Scan for the cell matching the given text and deliver its (x, y) coordinate at center. 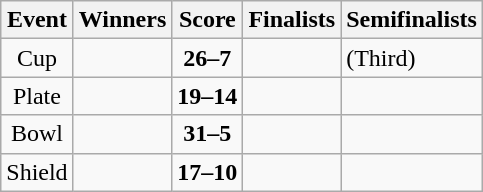
Winners (122, 20)
Semifinalists (412, 20)
Score (208, 20)
17–10 (208, 172)
(Third) (412, 58)
26–7 (208, 58)
31–5 (208, 134)
Cup (37, 58)
Event (37, 20)
Plate (37, 96)
Bowl (37, 134)
Shield (37, 172)
19–14 (208, 96)
Finalists (292, 20)
